For the text-containing cell, return its midpoint in (x, y) coordinate format. 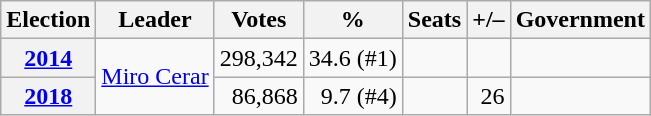
Election (48, 20)
34.6 (#1) (352, 58)
26 (488, 96)
9.7 (#4) (352, 96)
2018 (48, 96)
298,342 (258, 58)
Leader (155, 20)
Votes (258, 20)
+/– (488, 20)
Miro Cerar (155, 77)
Government (580, 20)
86,868 (258, 96)
Seats (434, 20)
% (352, 20)
2014 (48, 58)
